Output the [x, y] coordinate of the center of the cell containing the given text.  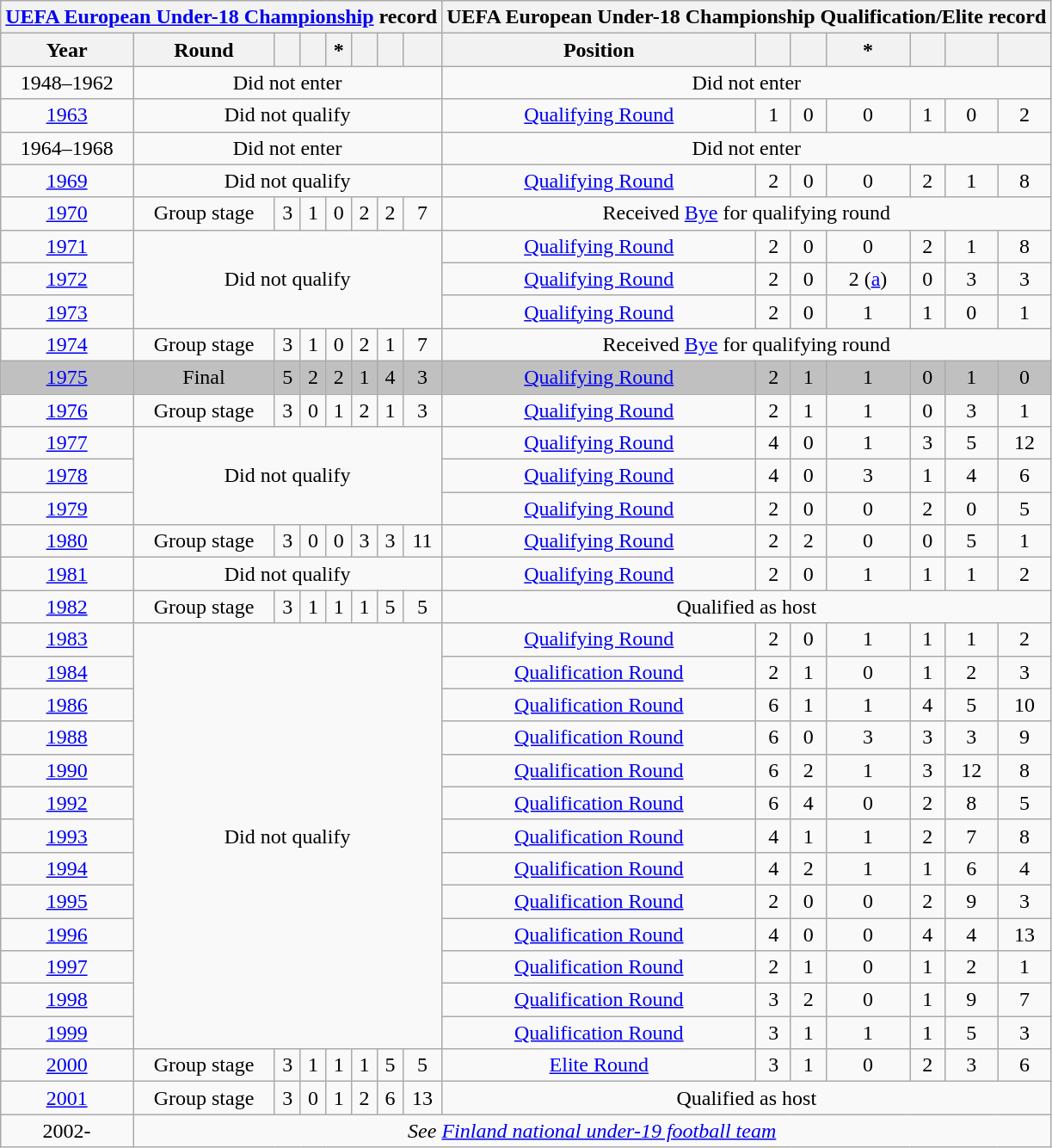
1979 [67, 509]
Year [67, 50]
Position [599, 50]
1982 [67, 607]
11 [421, 541]
1969 [67, 181]
1996 [67, 934]
1978 [67, 476]
UEFA European Under-18 Championship record [222, 17]
1973 [67, 312]
1976 [67, 410]
1984 [67, 672]
See Finland national under-19 football team [592, 1131]
2 (a) [868, 279]
1974 [67, 344]
1963 [67, 115]
1990 [67, 770]
1972 [67, 279]
1997 [67, 967]
2001 [67, 1098]
1948–1962 [67, 83]
2002- [67, 1131]
2000 [67, 1065]
Round [203, 50]
Elite Round [599, 1065]
1980 [67, 541]
1977 [67, 443]
1998 [67, 1000]
1975 [67, 377]
1986 [67, 705]
1971 [67, 246]
Final [203, 377]
1995 [67, 901]
1994 [67, 868]
1999 [67, 1033]
UEFA European Under-18 Championship Qualification/Elite record [747, 17]
1983 [67, 639]
1988 [67, 738]
1970 [67, 213]
1993 [67, 836]
1964–1968 [67, 148]
10 [1024, 705]
1981 [67, 574]
1992 [67, 803]
